Identify which cell holds the provided text, then report its [x, y] central coordinate. 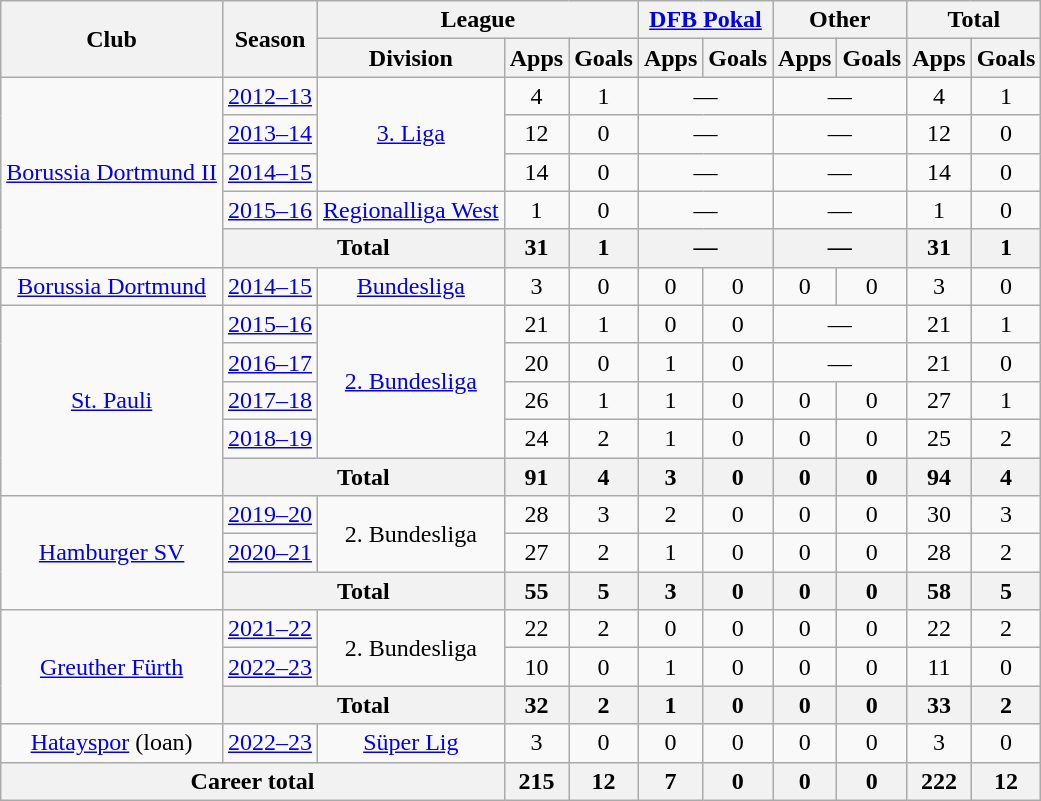
7 [670, 781]
222 [939, 781]
11 [939, 667]
33 [939, 705]
Bundesliga [412, 286]
Club [112, 39]
Borussia Dortmund II [112, 172]
Other [840, 20]
10 [536, 667]
58 [939, 591]
55 [536, 591]
2013–14 [270, 134]
3. Liga [412, 134]
St. Pauli [112, 400]
32 [536, 705]
Regionalliga West [412, 210]
30 [939, 515]
Greuther Fürth [112, 667]
Hamburger SV [112, 553]
2012–13 [270, 96]
2018–19 [270, 438]
26 [536, 400]
25 [939, 438]
20 [536, 362]
2017–18 [270, 400]
24 [536, 438]
215 [536, 781]
Division [412, 58]
DFB Pokal [705, 20]
Season [270, 39]
94 [939, 477]
91 [536, 477]
2016–17 [270, 362]
2021–22 [270, 629]
2020–21 [270, 553]
League [478, 20]
Career total [252, 781]
Borussia Dortmund [112, 286]
2019–20 [270, 515]
Hatayspor (loan) [112, 743]
Süper Lig [412, 743]
